For the text-containing cell, return its midpoint in [x, y] coordinate format. 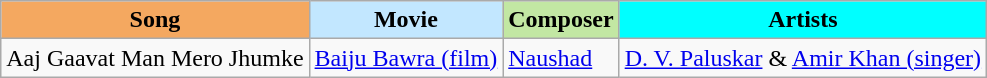
Movie [406, 20]
Aaj Gaavat Man Mero Jhumke [155, 58]
D. V. Paluskar & Amir Khan (singer) [802, 58]
Composer [561, 20]
Baiju Bawra (film) [406, 58]
Naushad [561, 58]
Song [155, 20]
Artists [802, 20]
